Capture the cell that displays the provided text and extract its (X, Y) central coordinate. 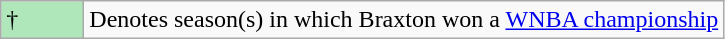
Denotes season(s) in which Braxton won a WNBA championship (404, 20)
† (42, 20)
